Find where the given text appears and provide that cell's center as (x, y) coordinate. 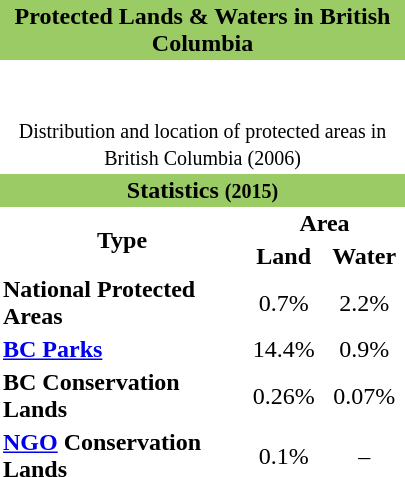
National Protected Areas (122, 303)
0.07% (364, 396)
Statistics (2015) (202, 190)
Type (122, 240)
BC Conservation Lands (122, 396)
Land (284, 256)
0.26% (284, 396)
Water (364, 256)
0.7% (284, 303)
0.9% (364, 350)
14.4% (284, 350)
Area (324, 224)
Protected Lands & Waters in British Columbia (202, 30)
2.2% (364, 303)
Distribution and location of protected areas in British Columbia (2006) (202, 117)
BC Parks (122, 350)
